Return the [X, Y] coordinate for the center point of the cell that contains the specified text.  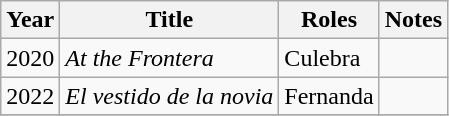
Title [170, 20]
Roles [329, 20]
2022 [30, 96]
Year [30, 20]
At the Frontera [170, 58]
Notes [413, 20]
El vestido de la novia [170, 96]
Culebra [329, 58]
2020 [30, 58]
Fernanda [329, 96]
